Search for the cell housing the specified text and yield its [x, y] center coordinate. 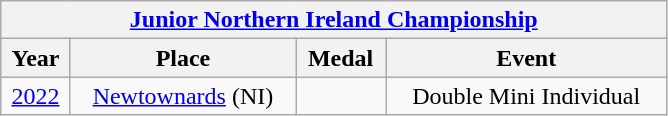
Year [36, 58]
Newtownards (NI) [182, 96]
Medal [341, 58]
Place [182, 58]
2022 [36, 96]
Event [526, 58]
Junior Northern Ireland Championship [334, 20]
Double Mini Individual [526, 96]
